Locate the cell with the specified text and output its (x, y) center coordinate. 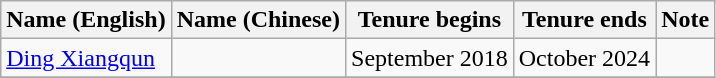
Name (Chinese) (258, 20)
October 2024 (584, 58)
Tenure begins (430, 20)
Name (English) (86, 20)
Ding Xiangqun (86, 58)
September 2018 (430, 58)
Note (686, 20)
Tenure ends (584, 20)
